Find where the given text appears and provide that cell's center as [X, Y] coordinate. 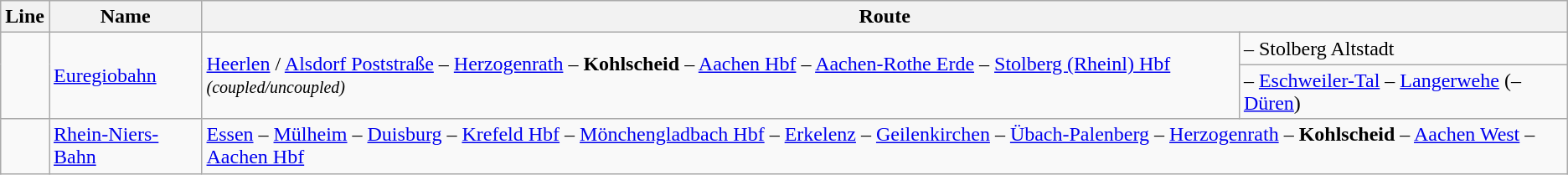
– Eschweiler-Tal – Langerwehe (– Düren) [1403, 92]
Heerlen / Alsdorf Poststraße – Herzogenrath – Kohlscheid – Aachen Hbf – Aachen-Rothe Erde – Stolberg (Rheinl) Hbf (coupled/uncoupled) [720, 75]
– Stolberg Altstadt [1403, 49]
Name [126, 17]
Line [25, 17]
Euregiobahn [126, 75]
Route [885, 17]
Rhein-Niers-Bahn [126, 146]
